Search for the cell housing the specified text and yield its [x, y] center coordinate. 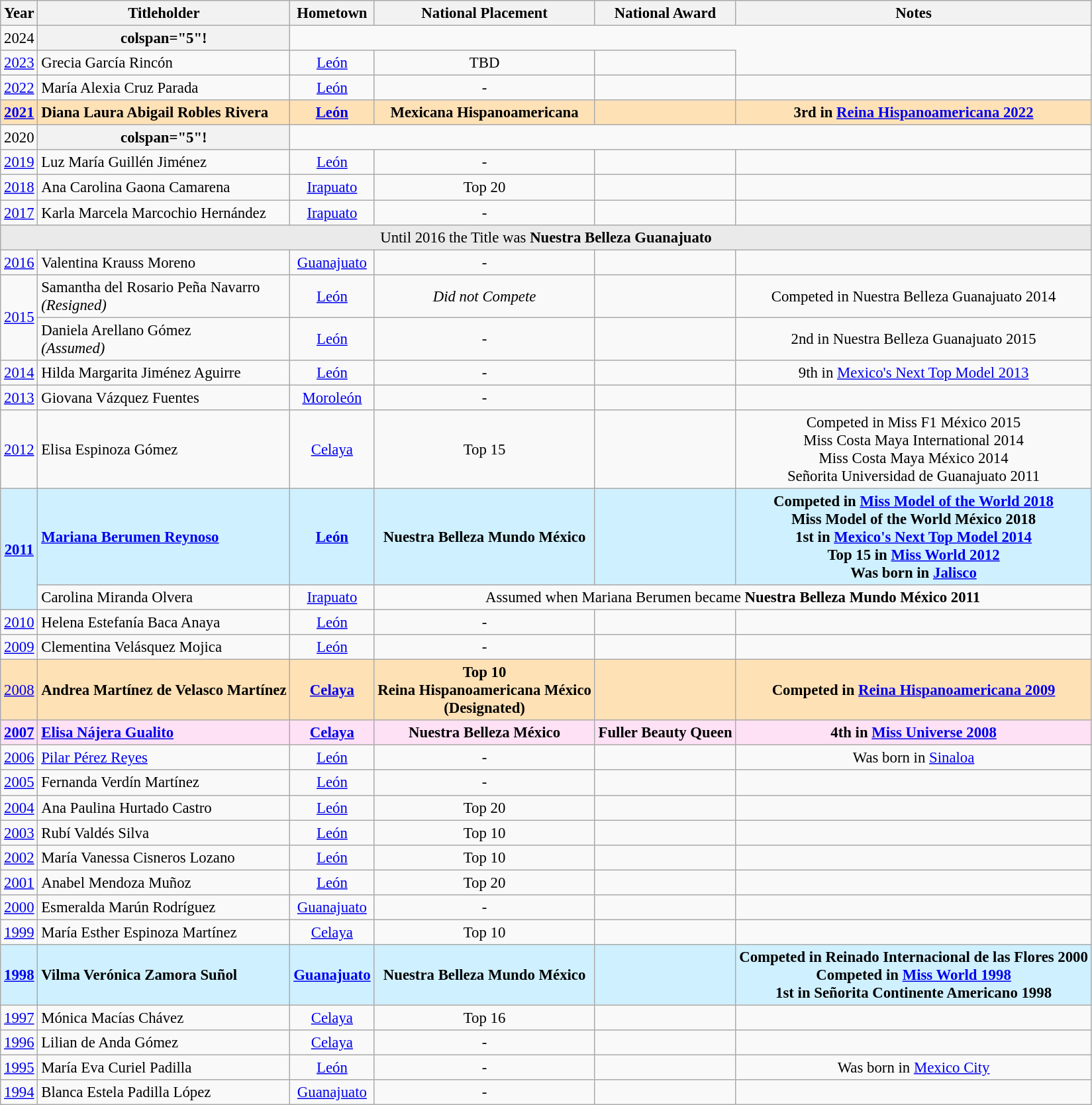
Did not Compete [485, 295]
Moroleón [332, 397]
Vilma Verónica Zamora Suñol [164, 975]
National Award [665, 13]
Hometown [332, 13]
Lilian de Anda Gómez [164, 1043]
Top 16 [485, 1018]
Notes [914, 13]
Fernanda Verdín Martínez [164, 783]
2018 [19, 187]
Elisa Nájera Gualito [164, 733]
2017 [19, 213]
Valentina Krauss Moreno [164, 262]
2016 [19, 262]
1994 [19, 1092]
2nd in Nuestra Belleza Guanajuato 2015 [914, 339]
Blanca Estela Padilla López [164, 1092]
Mexicana Hispanoamericana [485, 113]
2008 [19, 690]
1995 [19, 1068]
2002 [19, 857]
Diana Laura Abigail Robles Rivera [164, 113]
Elisa Espinoza Gómez [164, 449]
Was born in Mexico City [914, 1068]
Mariana Berumen Reynoso [164, 537]
2009 [19, 647]
Competed in Miss F1 México 2015Miss Costa Maya International 2014Miss Costa Maya México 2014Señorita Universidad de Guanajuato 2011 [914, 449]
2022 [19, 88]
Hilda Margarita Jiménez Aguirre [164, 373]
2006 [19, 758]
2015 [19, 317]
María Alexia Cruz Parada [164, 88]
Top 15 [485, 449]
Year [19, 13]
2003 [19, 833]
National Placement [485, 13]
Rubí Valdés Silva [164, 833]
Fuller Beauty Queen [665, 733]
TBD [485, 63]
María Vanessa Cisneros Lozano [164, 857]
Ana Carolina Gaona Camarena [164, 187]
2000 [19, 908]
Competed in Reinado Internacional de las Flores 2000Competed in Miss World 19981st in Señorita Continente Americano 1998 [914, 975]
Luz María Guillén Jiménez [164, 162]
2010 [19, 623]
María Eva Curiel Padilla [164, 1068]
1998 [19, 975]
2001 [19, 882]
Top 10Reina Hispanoamericana México(Designated) [485, 690]
Karla Marcela Marcochio Hernández [164, 213]
4th in Miss Universe 2008 [914, 733]
María Esther Espinoza Martínez [164, 932]
9th in Mexico's Next Top Model 2013 [914, 373]
Daniela Arellano Gómez(Assumed) [164, 339]
2020 [19, 138]
Grecia García Rincón [164, 63]
Giovana Vázquez Fuentes [164, 397]
2014 [19, 373]
2024 [19, 38]
Titleholder [164, 13]
Until 2016 the Title was Nuestra Belleza Guanajuato [546, 237]
2023 [19, 63]
Andrea Martínez de Velasco Martínez [164, 690]
2021 [19, 113]
Helena Estefanía Baca Anaya [164, 623]
1997 [19, 1018]
Competed in Reina Hispanoamericana 2009 [914, 690]
Was born in Sinaloa [914, 758]
1996 [19, 1043]
Carolina Miranda Olvera [164, 598]
Anabel Mendoza Muñoz [164, 882]
Assumed when Mariana Berumen became Nuestra Belleza Mundo México 2011 [732, 598]
2013 [19, 397]
1999 [19, 932]
Esmeralda Marún Rodríguez [164, 908]
Mónica Macías Chávez [164, 1018]
Pilar Pérez Reyes [164, 758]
Ana Paulina Hurtado Castro [164, 808]
Clementina Velásquez Mojica [164, 647]
2004 [19, 808]
3rd in Reina Hispanoamericana 2022 [914, 113]
Nuestra Belleza México [485, 733]
Competed in Nuestra Belleza Guanajuato 2014 [914, 295]
2011 [19, 549]
2007 [19, 733]
Samantha del Rosario Peña Navarro(Resigned) [164, 295]
2019 [19, 162]
2005 [19, 783]
2012 [19, 449]
